Detect which cell encompasses the target text, then output its [X, Y] center coordinate. 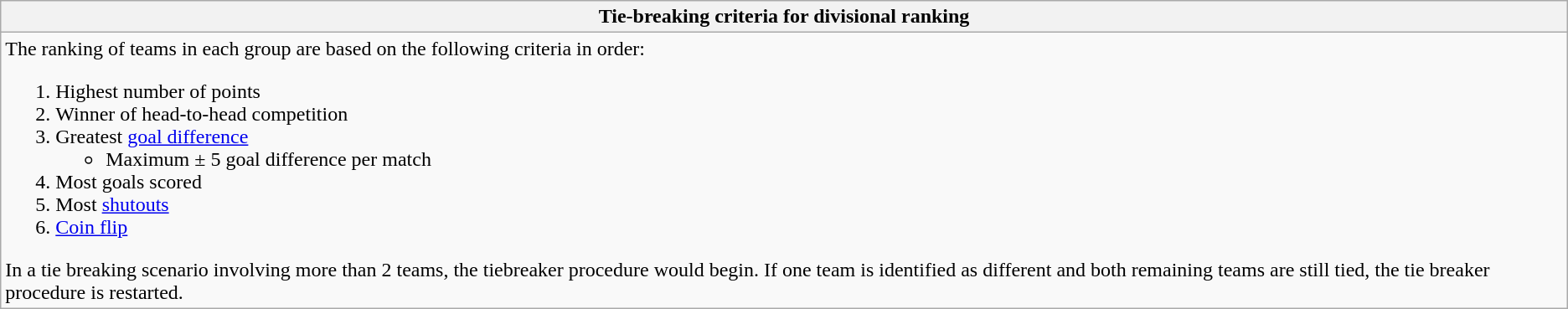
Tie-breaking criteria for divisional ranking [784, 17]
